Scan for the cell matching the given text and deliver its (X, Y) coordinate at center. 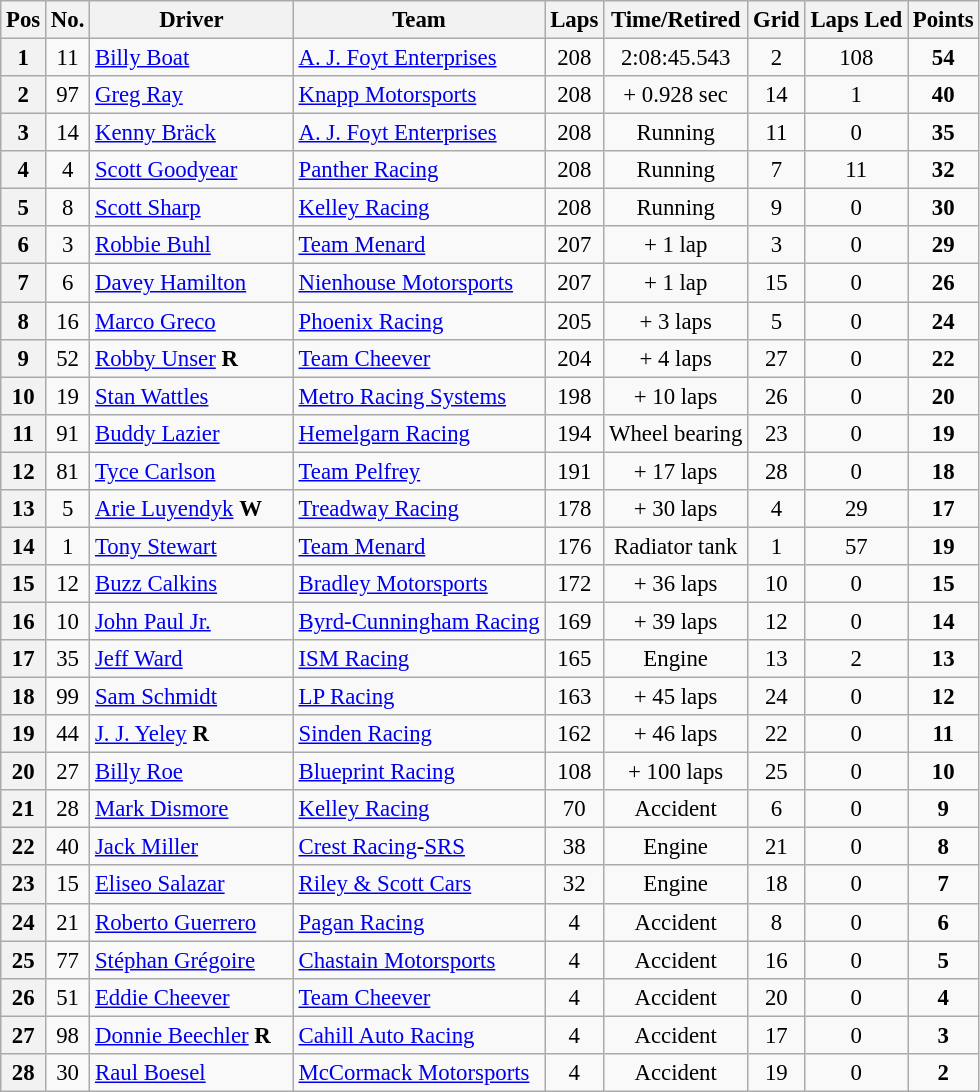
John Paul Jr. (192, 621)
Cahill Auto Racing (419, 1035)
ISM Racing (419, 659)
Time/Retired (676, 20)
Panther Racing (419, 170)
Buddy Lazier (192, 433)
Tony Stewart (192, 546)
2:08:45.543 (676, 58)
Arie Luyendyk W (192, 509)
+ 46 laps (676, 734)
57 (856, 546)
Driver (192, 20)
Laps (574, 20)
176 (574, 546)
Scott Sharp (192, 208)
191 (574, 471)
205 (574, 321)
172 (574, 584)
Donnie Beechler R (192, 1035)
Raul Boesel (192, 1073)
Riley & Scott Cars (419, 885)
Scott Goodyear (192, 170)
Eliseo Salazar (192, 885)
Blueprint Racing (419, 772)
99 (68, 697)
No. (68, 20)
Team Pelfrey (419, 471)
Radiator tank (676, 546)
169 (574, 621)
Nienhouse Motorsports (419, 283)
Stan Wattles (192, 396)
198 (574, 396)
Eddie Cheever (192, 997)
Phoenix Racing (419, 321)
Greg Ray (192, 95)
Metro Racing Systems (419, 396)
+ 39 laps (676, 621)
163 (574, 697)
Bradley Motorsports (419, 584)
Sinden Racing (419, 734)
Crest Racing-SRS (419, 847)
+ 17 laps (676, 471)
Billy Boat (192, 58)
Jack Miller (192, 847)
+ 3 laps (676, 321)
Buzz Calkins (192, 584)
+ 30 laps (676, 509)
Robby Unser R (192, 358)
81 (68, 471)
Byrd-Cunningham Racing (419, 621)
Kenny Bräck (192, 133)
Pos (24, 20)
44 (68, 734)
162 (574, 734)
Grid (776, 20)
52 (68, 358)
Davey Hamilton (192, 283)
Points (944, 20)
Wheel bearing (676, 433)
204 (574, 358)
McCormack Motorsports (419, 1073)
+ 10 laps (676, 396)
Jeff Ward (192, 659)
Chastain Motorsports (419, 960)
91 (68, 433)
Mark Dismore (192, 809)
J. J. Yeley R (192, 734)
Knapp Motorsports (419, 95)
Hemelgarn Racing (419, 433)
Robbie Buhl (192, 245)
Laps Led (856, 20)
Stéphan Grégoire (192, 960)
Team (419, 20)
+ 36 laps (676, 584)
Roberto Guerrero (192, 922)
+ 4 laps (676, 358)
Tyce Carlson (192, 471)
38 (574, 847)
+ 45 laps (676, 697)
77 (68, 960)
165 (574, 659)
194 (574, 433)
178 (574, 509)
Sam Schmidt (192, 697)
51 (68, 997)
97 (68, 95)
Pagan Racing (419, 922)
98 (68, 1035)
Marco Greco (192, 321)
+ 0.928 sec (676, 95)
Treadway Racing (419, 509)
LP Racing (419, 697)
Billy Roe (192, 772)
54 (944, 58)
70 (574, 809)
+ 100 laps (676, 772)
